Locate the cell with the specified text and output its (X, Y) center coordinate. 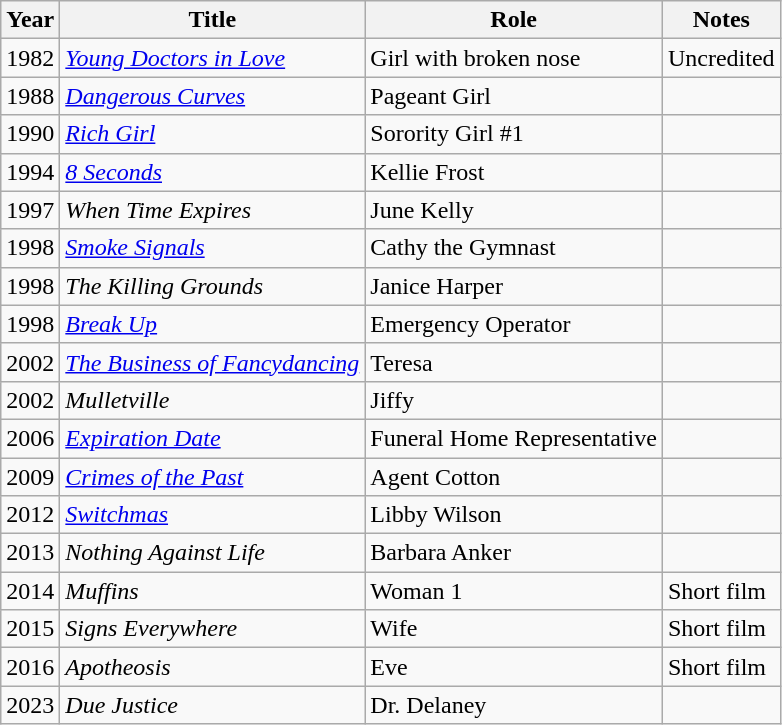
Break Up (212, 324)
2012 (30, 515)
Year (30, 20)
Jiffy (514, 400)
Due Justice (212, 705)
Libby Wilson (514, 515)
When Time Expires (212, 210)
Crimes of the Past (212, 477)
Young Doctors in Love (212, 58)
Janice Harper (514, 286)
Title (212, 20)
8 Seconds (212, 172)
Agent Cotton (514, 477)
The Killing Grounds (212, 286)
Role (514, 20)
Barbara Anker (514, 553)
2009 (30, 477)
Apotheosis (212, 667)
Girl with broken nose (514, 58)
Wife (514, 629)
Cathy the Gymnast (514, 248)
2023 (30, 705)
1990 (30, 134)
Dangerous Curves (212, 96)
Funeral Home Representative (514, 438)
Nothing Against Life (212, 553)
Notes (721, 20)
2013 (30, 553)
Uncredited (721, 58)
1982 (30, 58)
1994 (30, 172)
The Business of Fancydancing (212, 362)
2006 (30, 438)
Dr. Delaney (514, 705)
Switchmas (212, 515)
Emergency Operator (514, 324)
Teresa (514, 362)
Smoke Signals (212, 248)
1997 (30, 210)
Eve (514, 667)
1988 (30, 96)
Signs Everywhere (212, 629)
Sorority Girl #1 (514, 134)
Muffins (212, 591)
Rich Girl (212, 134)
Mulletville (212, 400)
June Kelly (514, 210)
2016 (30, 667)
Expiration Date (212, 438)
2014 (30, 591)
Kellie Frost (514, 172)
2015 (30, 629)
Woman 1 (514, 591)
Pageant Girl (514, 96)
